Extract the (X, Y) coordinate from the center of the cell holding the provided text.  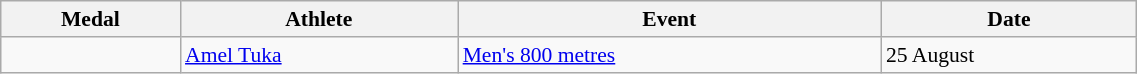
25 August (1009, 55)
Men's 800 metres (670, 55)
Medal (90, 19)
Amel Tuka (319, 55)
Date (1009, 19)
Athlete (319, 19)
Event (670, 19)
